Find where the given text appears and provide that cell's center as (X, Y) coordinate. 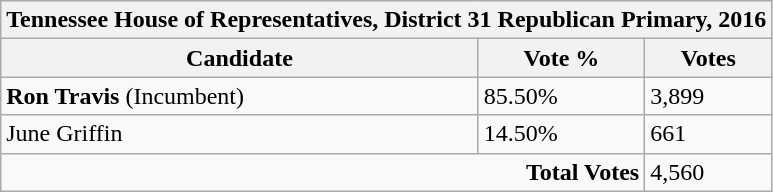
Total Votes (323, 172)
Vote % (562, 58)
Tennessee House of Representatives, District 31 Republican Primary, 2016 (386, 20)
3,899 (708, 96)
Votes (708, 58)
Ron Travis (Incumbent) (240, 96)
4,560 (708, 172)
June Griffin (240, 134)
85.50% (562, 96)
661 (708, 134)
Candidate (240, 58)
14.50% (562, 134)
